Capture the cell that displays the provided text and extract its [x, y] central coordinate. 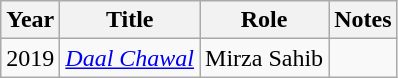
Daal Chawal [130, 58]
Title [130, 20]
Notes [363, 20]
Role [264, 20]
2019 [30, 58]
Mirza Sahib [264, 58]
Year [30, 20]
